Provide the (x, y) coordinate of the cell's center where the given text is located.  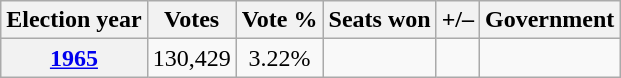
Election year (74, 20)
Seats won (380, 20)
3.22% (280, 58)
Votes (192, 20)
+/– (458, 20)
Vote % (280, 20)
Government (550, 20)
130,429 (192, 58)
1965 (74, 58)
